Detect which cell encompasses the target text, then output its (X, Y) center coordinate. 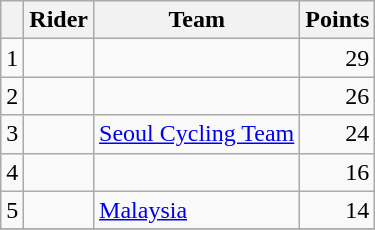
Malaysia (197, 210)
29 (338, 58)
5 (12, 210)
4 (12, 172)
Points (338, 20)
3 (12, 134)
Team (197, 20)
16 (338, 172)
2 (12, 96)
Rider (59, 20)
1 (12, 58)
26 (338, 96)
24 (338, 134)
Seoul Cycling Team (197, 134)
14 (338, 210)
